Provide the (x, y) coordinate of the cell's center where the given text is located.  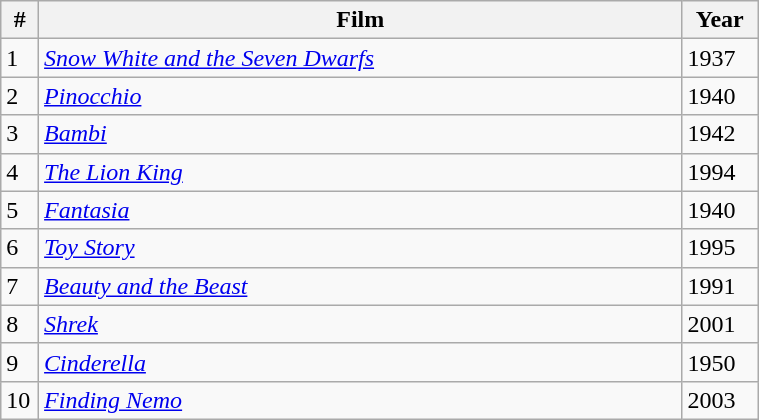
Pinocchio (360, 96)
1937 (720, 58)
Snow White and the Seven Dwarfs (360, 58)
Cinderella (360, 362)
Finding Nemo (360, 400)
# (20, 20)
2 (20, 96)
1942 (720, 134)
1991 (720, 286)
1994 (720, 172)
Film (360, 20)
9 (20, 362)
6 (20, 248)
Beauty and the Beast (360, 286)
The Lion King (360, 172)
4 (20, 172)
5 (20, 210)
7 (20, 286)
2001 (720, 324)
1 (20, 58)
3 (20, 134)
2003 (720, 400)
Fantasia (360, 210)
Year (720, 20)
10 (20, 400)
Shrek (360, 324)
Toy Story (360, 248)
Bambi (360, 134)
8 (20, 324)
1950 (720, 362)
1995 (720, 248)
